Output the [X, Y] coordinate of the center of the cell containing the given text.  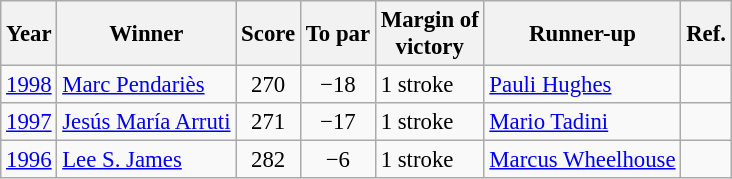
Lee S. James [146, 160]
To par [338, 34]
Marcus Wheelhouse [582, 160]
−18 [338, 85]
270 [268, 85]
Runner-up [582, 34]
Mario Tadini [582, 122]
1997 [29, 122]
282 [268, 160]
−6 [338, 160]
Jesús María Arruti [146, 122]
Score [268, 34]
Winner [146, 34]
1998 [29, 85]
Margin ofvictory [430, 34]
1996 [29, 160]
−17 [338, 122]
Ref. [706, 34]
271 [268, 122]
Year [29, 34]
Pauli Hughes [582, 85]
Marc Pendariès [146, 85]
